From the cell containing the given text, extract its center point as [X, Y] coordinate. 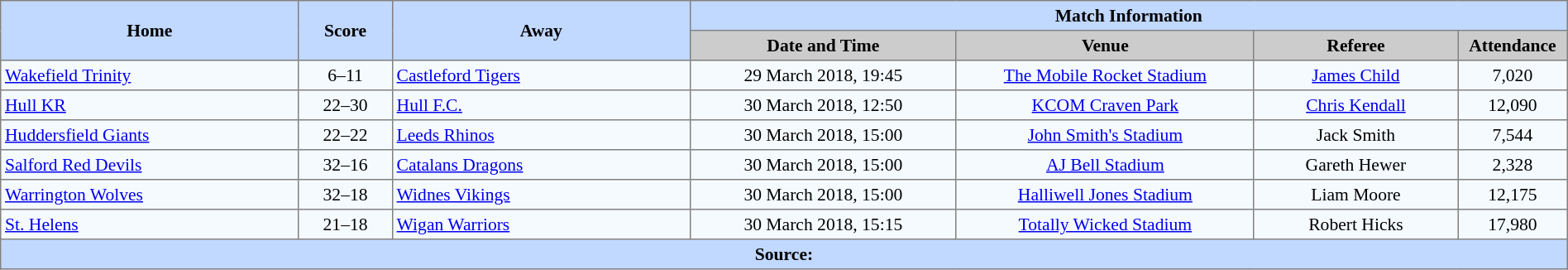
7,020 [1513, 75]
Castleford Tigers [541, 75]
Robert Hicks [1355, 224]
Halliwell Jones Stadium [1105, 195]
22–30 [346, 105]
21–18 [346, 224]
22–22 [346, 135]
Leeds Rhinos [541, 135]
The Mobile Rocket Stadium [1105, 75]
Liam Moore [1355, 195]
Wigan Warriors [541, 224]
7,544 [1513, 135]
32–16 [346, 165]
Warrington Wolves [150, 195]
St. Helens [150, 224]
Salford Red Devils [150, 165]
Date and Time [823, 46]
James Child [1355, 75]
Source: [784, 254]
Chris Kendall [1355, 105]
Hull F.C. [541, 105]
Score [346, 31]
Totally Wicked Stadium [1105, 224]
Away [541, 31]
30 March 2018, 12:50 [823, 105]
12,175 [1513, 195]
Hull KR [150, 105]
12,090 [1513, 105]
32–18 [346, 195]
Referee [1355, 46]
AJ Bell Stadium [1105, 165]
Catalans Dragons [541, 165]
Jack Smith [1355, 135]
Match Information [1128, 16]
Widnes Vikings [541, 195]
6–11 [346, 75]
KCOM Craven Park [1105, 105]
Huddersfield Giants [150, 135]
2,328 [1513, 165]
Attendance [1513, 46]
Home [150, 31]
Wakefield Trinity [150, 75]
John Smith's Stadium [1105, 135]
30 March 2018, 15:15 [823, 224]
Venue [1105, 46]
Gareth Hewer [1355, 165]
29 March 2018, 19:45 [823, 75]
17,980 [1513, 224]
